Pinpoint the cell where the given text exists, returning its [x, y] midpoint coordinate. 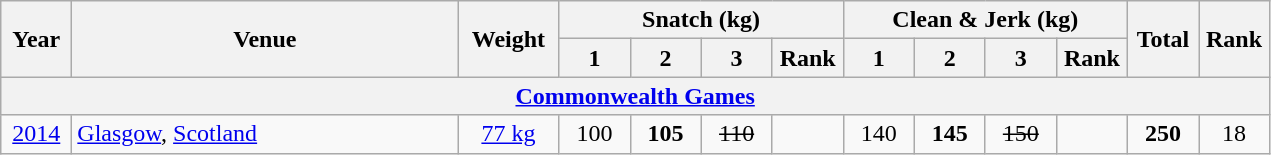
Weight [508, 39]
Snatch (kg) [701, 20]
Venue [265, 39]
Glasgow, Scotland [265, 134]
150 [1020, 134]
2014 [36, 134]
250 [1162, 134]
110 [736, 134]
Clean & Jerk (kg) [985, 20]
145 [950, 134]
105 [666, 134]
77 kg [508, 134]
Commonwealth Games [636, 96]
140 [878, 134]
18 [1234, 134]
Total [1162, 39]
Year [36, 39]
100 [594, 134]
